Return the (X, Y) coordinate for the center point of the cell that contains the specified text.  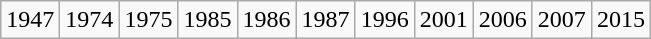
2006 (502, 20)
2007 (562, 20)
1985 (208, 20)
1986 (266, 20)
1996 (384, 20)
1974 (90, 20)
1987 (326, 20)
1975 (148, 20)
2015 (620, 20)
1947 (30, 20)
2001 (444, 20)
